Return [X, Y] of the center of cell containing provided text 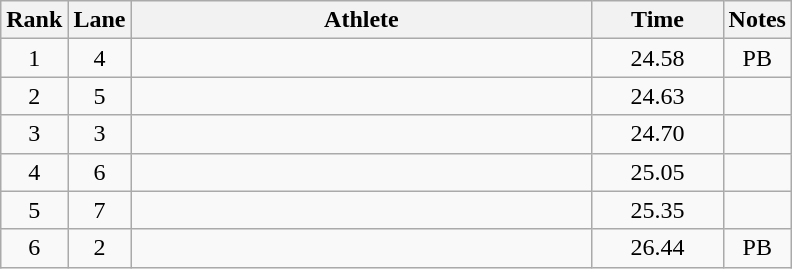
Athlete [362, 20]
Lane [100, 20]
Rank [34, 20]
25.35 [658, 210]
1 [34, 58]
24.70 [658, 134]
25.05 [658, 172]
26.44 [658, 248]
Notes [757, 20]
Time [658, 20]
24.63 [658, 96]
24.58 [658, 58]
7 [100, 210]
